Extract the (X, Y) coordinate from the center of the cell holding the provided text.  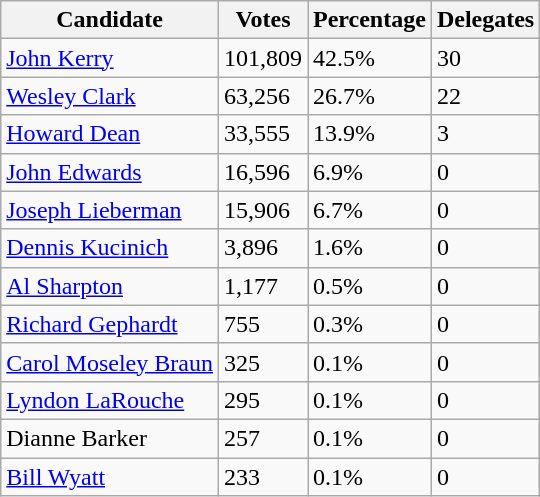
Joseph Lieberman (110, 210)
13.9% (370, 134)
3,896 (262, 248)
30 (485, 58)
22 (485, 96)
63,256 (262, 96)
Lyndon LaRouche (110, 400)
755 (262, 324)
Delegates (485, 20)
Wesley Clark (110, 96)
John Kerry (110, 58)
233 (262, 477)
Percentage (370, 20)
101,809 (262, 58)
0.3% (370, 324)
Bill Wyatt (110, 477)
1.6% (370, 248)
3 (485, 134)
0.5% (370, 286)
16,596 (262, 172)
Dianne Barker (110, 438)
1,177 (262, 286)
325 (262, 362)
295 (262, 400)
Howard Dean (110, 134)
Votes (262, 20)
John Edwards (110, 172)
257 (262, 438)
Carol Moseley Braun (110, 362)
42.5% (370, 58)
Candidate (110, 20)
15,906 (262, 210)
6.9% (370, 172)
26.7% (370, 96)
Al Sharpton (110, 286)
Dennis Kucinich (110, 248)
Richard Gephardt (110, 324)
33,555 (262, 134)
6.7% (370, 210)
